Detect which cell encompasses the target text, then output its (X, Y) center coordinate. 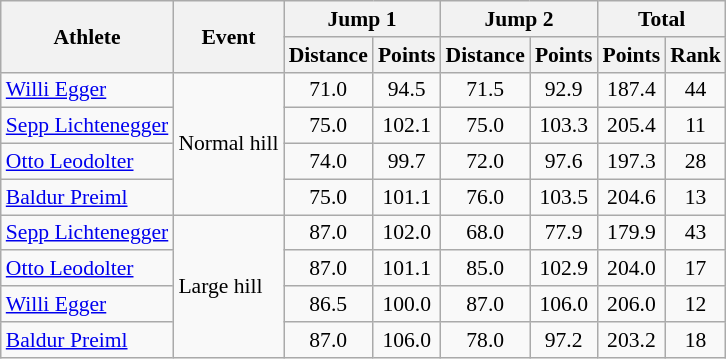
85.0 (486, 269)
43 (696, 233)
94.5 (407, 90)
44 (696, 90)
Jump 2 (520, 19)
17 (696, 269)
205.4 (632, 126)
72.0 (486, 162)
Large hill (228, 286)
102.9 (564, 269)
86.5 (328, 304)
77.9 (564, 233)
28 (696, 162)
76.0 (486, 197)
78.0 (486, 340)
92.9 (564, 90)
102.1 (407, 126)
97.2 (564, 340)
12 (696, 304)
179.9 (632, 233)
102.0 (407, 233)
Total (662, 19)
197.3 (632, 162)
71.5 (486, 90)
99.7 (407, 162)
71.0 (328, 90)
206.0 (632, 304)
97.6 (564, 162)
68.0 (486, 233)
103.5 (564, 197)
103.3 (564, 126)
18 (696, 340)
Normal hill (228, 143)
204.6 (632, 197)
13 (696, 197)
Jump 1 (362, 19)
Event (228, 36)
204.0 (632, 269)
Athlete (88, 36)
11 (696, 126)
187.4 (632, 90)
Rank (696, 55)
203.2 (632, 340)
74.0 (328, 162)
100.0 (407, 304)
